For the text-containing cell, return its midpoint in [X, Y] coordinate format. 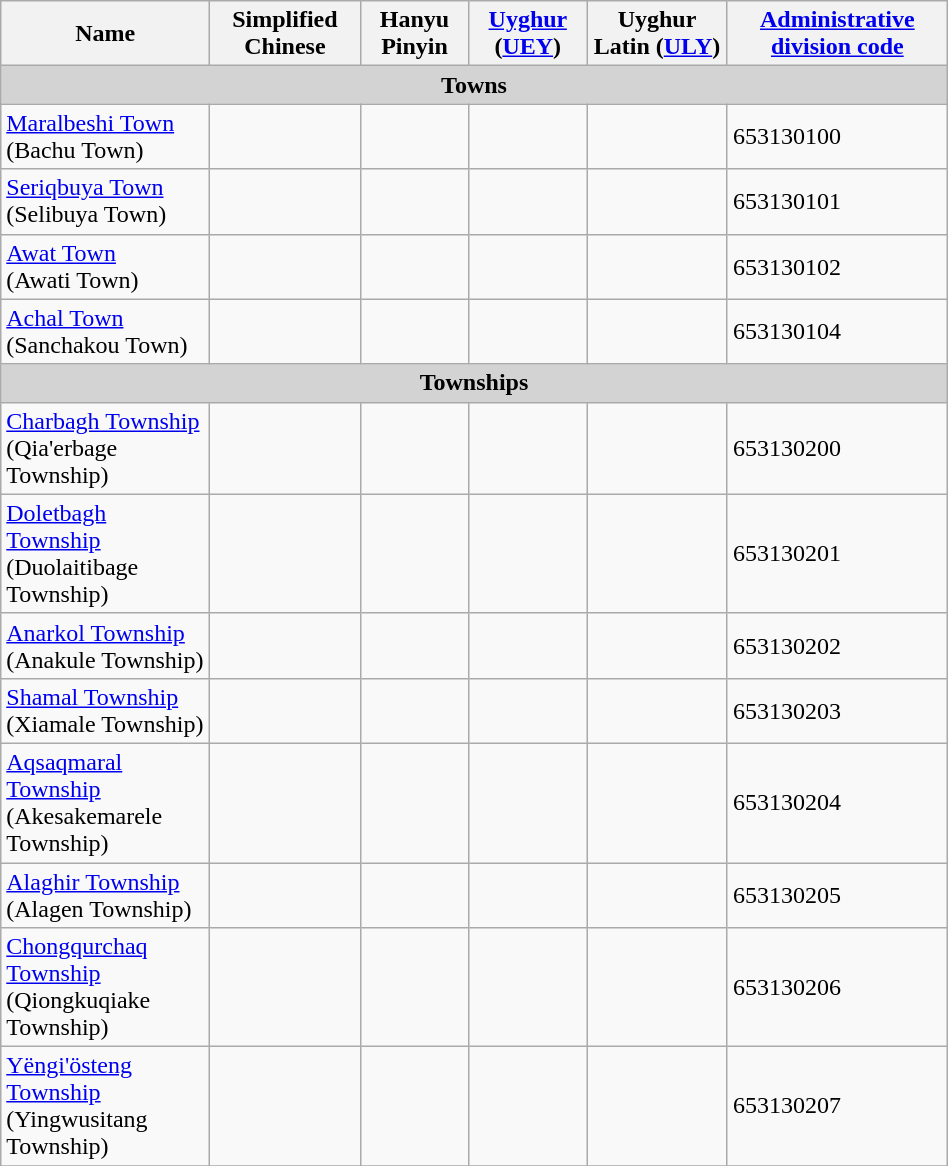
653130100 [837, 136]
653130202 [837, 646]
Townships [474, 383]
653130205 [837, 894]
653130101 [837, 202]
Seriqbuya Town(Selibuya Town) [106, 202]
Name [106, 34]
Anarkol Township(Anakule Township) [106, 646]
653130104 [837, 332]
653130206 [837, 988]
653130200 [837, 448]
Hanyu Pinyin [414, 34]
Doletbagh Township(Duolaitibage Township) [106, 554]
Charbagh Township(Qia'erbage Township) [106, 448]
Administrative division code [837, 34]
Towns [474, 85]
Awat Town(Awati Town) [106, 266]
Yëngi'östeng Township(Yingwusitang Township) [106, 1106]
Shamal Township(Xiamale Township) [106, 710]
653130203 [837, 710]
Alaghir Township(Alagen Township) [106, 894]
Uyghur Latin (ULY) [658, 34]
653130201 [837, 554]
Aqsaqmaral Township(Akesakemarele Township) [106, 802]
653130207 [837, 1106]
Achal Town(Sanchakou Town) [106, 332]
653130102 [837, 266]
Maralbeshi Town(Bachu Town) [106, 136]
Simplified Chinese [285, 34]
Chongqurchaq Township(Qiongkuqiake Township) [106, 988]
653130204 [837, 802]
Uyghur (UEY) [528, 34]
